Return the [x, y] coordinate for the center point of the cell that contains the specified text.  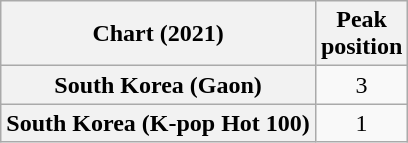
1 [361, 123]
3 [361, 85]
Peakposition [361, 34]
South Korea (Gaon) [158, 85]
Chart (2021) [158, 34]
South Korea (K-pop Hot 100) [158, 123]
